Determine the (X, Y) coordinate at the center of the cell enclosing the given text.  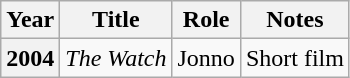
Role (206, 20)
The Watch (116, 58)
2004 (30, 58)
Year (30, 20)
Jonno (206, 58)
Notes (294, 20)
Short film (294, 58)
Title (116, 20)
